Determine the (x, y) coordinate at the center of the cell enclosing the given text.  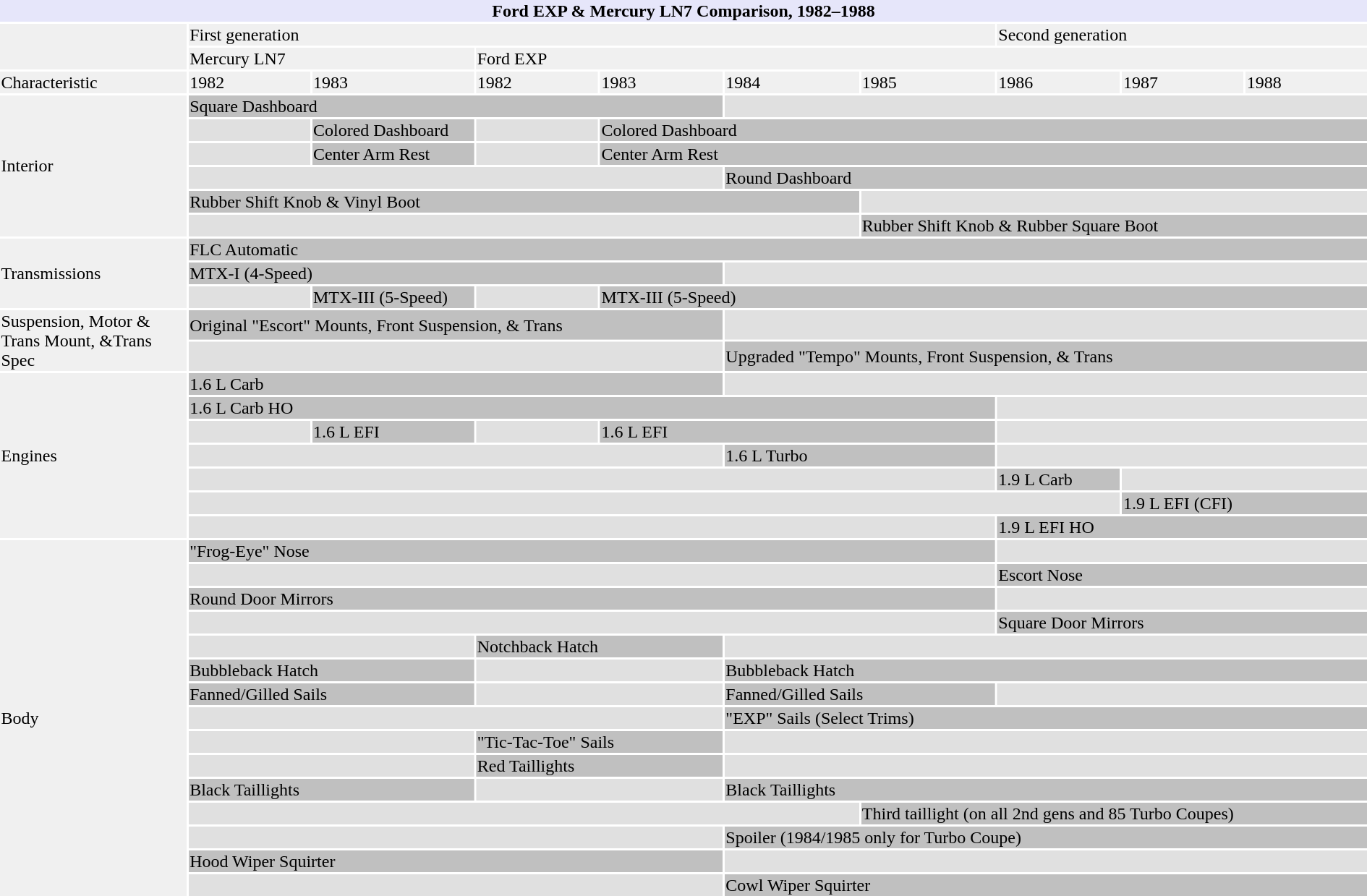
Ford EXP & Mercury LN7 Comparison, 1982–1988 (683, 11)
1.9 L Carb (1059, 479)
1.9 L EFI HO (1182, 527)
1985 (927, 82)
Round Door Mirrors (592, 599)
Second generation (1182, 35)
1.6 L Carb HO (592, 408)
1987 (1183, 82)
Rubber Shift Knob & Vinyl Boot (524, 202)
Characteristic (93, 82)
Suspension, Motor & Trans Mount, &Trans Spec (93, 341)
1986 (1059, 82)
"Tic-Tac-Toe" Sails (599, 742)
1.6 L Turbo (860, 456)
"Frog-Eye" Nose (592, 551)
Round Dashboard (1046, 178)
Square Door Mirrors (1182, 623)
Body (93, 718)
1.6 L Carb (456, 384)
Mercury LN7 (331, 59)
Transmissions (93, 273)
"EXP" Sails (Select Trims) (1046, 718)
Notchback Hatch (599, 647)
Hood Wiper Squirter (456, 861)
Red Taillights (599, 766)
Third taillight (on all 2nd gens and 85 Turbo Coupes) (1114, 814)
First generation (592, 35)
FLC Automatic (778, 249)
1988 (1306, 82)
Upgraded "Tempo" Mounts, Front Suspension, & Trans (1046, 356)
Engines (93, 456)
Rubber Shift Knob & Rubber Square Boot (1114, 226)
Ford EXP (921, 59)
Original "Escort" Mounts, Front Suspension, & Trans (456, 325)
Cowl Wiper Squirter (1046, 885)
Square Dashboard (456, 106)
MTX-I (4-Speed) (456, 273)
Interior (93, 166)
1984 (791, 82)
Escort Nose (1182, 575)
1.9 L EFI (CFI) (1244, 503)
Spoiler (1984/1985 only for Turbo Coupe) (1046, 837)
